From the cell containing the given text, extract its center point as [X, Y] coordinate. 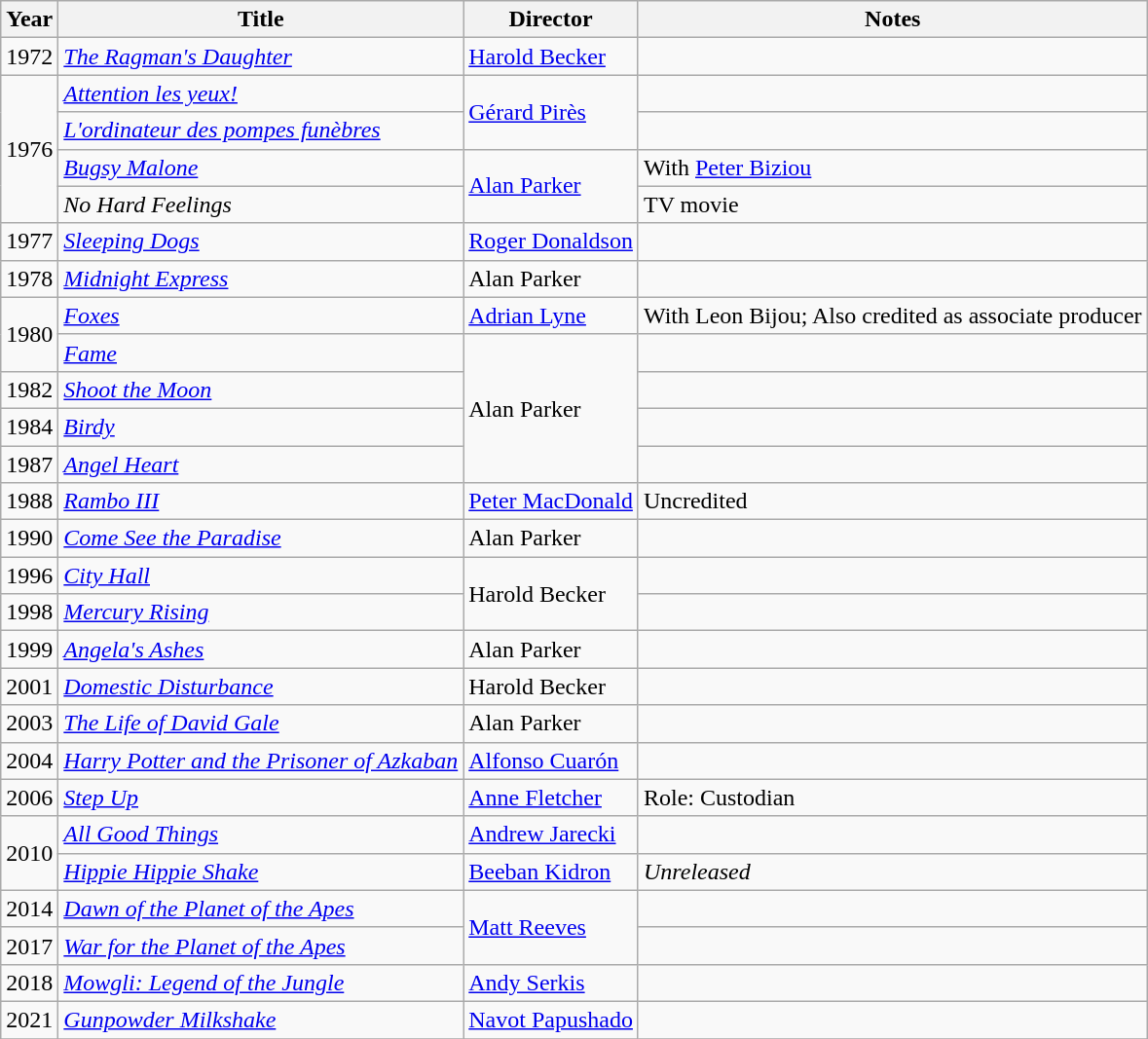
1996 [29, 575]
With Peter Biziou [892, 167]
1976 [29, 149]
City Hall [261, 575]
Bugsy Malone [261, 167]
Hippie Hippie Shake [261, 872]
Dawn of the Planet of the Apes [261, 909]
With Leon Bijou; Also credited as associate producer [892, 315]
Notes [892, 19]
1988 [29, 501]
1987 [29, 464]
Mowgli: Legend of the Jungle [261, 983]
Come See the Paradise [261, 538]
2021 [29, 1020]
2018 [29, 983]
Sleeping Dogs [261, 241]
Angel Heart [261, 464]
Domestic Disturbance [261, 686]
Andy Serkis [551, 983]
Anne Fletcher [551, 798]
Navot Papushado [551, 1020]
Mercury Rising [261, 612]
Step Up [261, 798]
L'ordinateur des pompes funèbres [261, 130]
1980 [29, 334]
1990 [29, 538]
1984 [29, 427]
Rambo III [261, 501]
1972 [29, 56]
Harry Potter and the Prisoner of Azkaban [261, 761]
1977 [29, 241]
Director [551, 19]
Year [29, 19]
1998 [29, 612]
2006 [29, 798]
Roger Donaldson [551, 241]
2004 [29, 761]
1978 [29, 278]
Adrian Lyne [551, 315]
The Ragman's Daughter [261, 56]
Shoot the Moon [261, 390]
Fame [261, 353]
Beeban Kidron [551, 872]
Unreleased [892, 872]
All Good Things [261, 835]
Midnight Express [261, 278]
Uncredited [892, 501]
No Hard Feelings [261, 204]
Peter MacDonald [551, 501]
Gérard Pirès [551, 112]
Role: Custodian [892, 798]
2014 [29, 909]
TV movie [892, 204]
Birdy [261, 427]
2001 [29, 686]
Matt Reeves [551, 927]
Alfonso Cuarón [551, 761]
2010 [29, 853]
Angela's Ashes [261, 649]
Title [261, 19]
Foxes [261, 315]
Gunpowder Milkshake [261, 1020]
1999 [29, 649]
Andrew Jarecki [551, 835]
The Life of David Gale [261, 724]
2003 [29, 724]
1982 [29, 390]
Attention les yeux! [261, 93]
War for the Planet of the Apes [261, 946]
2017 [29, 946]
